From the cell containing the given text, extract its center point as (x, y) coordinate. 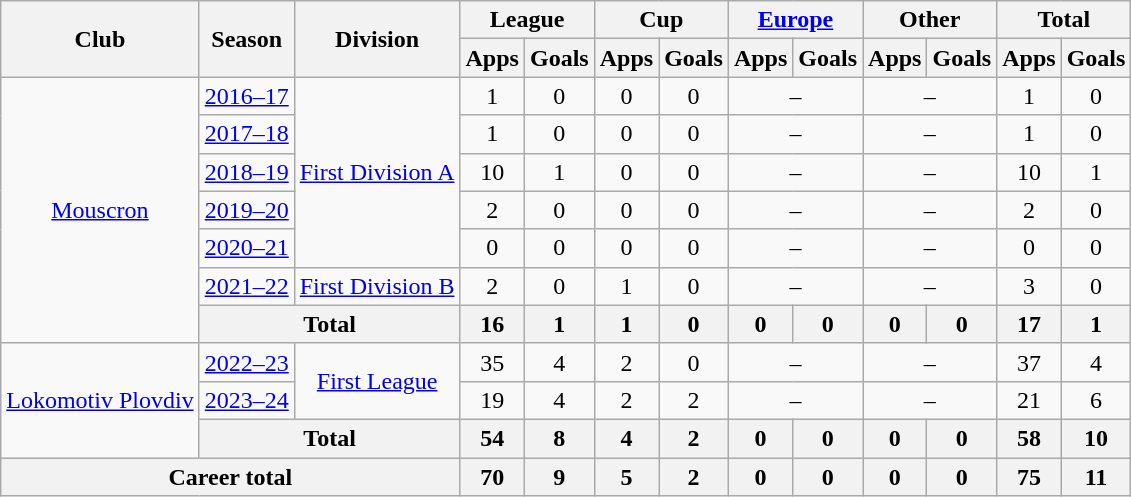
League (527, 20)
21 (1029, 400)
2018–19 (246, 172)
Cup (661, 20)
3 (1029, 286)
70 (492, 477)
54 (492, 438)
Club (100, 39)
58 (1029, 438)
Division (377, 39)
Career total (230, 477)
Other (930, 20)
35 (492, 362)
2023–24 (246, 400)
First League (377, 381)
Europe (795, 20)
16 (492, 324)
11 (1096, 477)
Season (246, 39)
6 (1096, 400)
Mouscron (100, 210)
Lokomotiv Plovdiv (100, 400)
75 (1029, 477)
17 (1029, 324)
19 (492, 400)
8 (559, 438)
2020–21 (246, 248)
2022–23 (246, 362)
2021–22 (246, 286)
2016–17 (246, 96)
5 (626, 477)
First Division B (377, 286)
37 (1029, 362)
2017–18 (246, 134)
First Division A (377, 172)
9 (559, 477)
2019–20 (246, 210)
